Find where the given text appears and provide that cell's center as [x, y] coordinate. 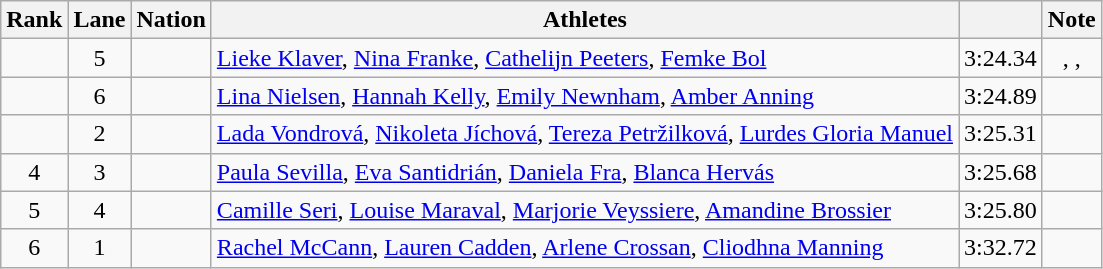
Rachel McCann, Lauren Cadden, Arlene Crossan, Cliodhna Manning [584, 248]
Lina Nielsen, Hannah Kelly, Emily Newnham, Amber Anning [584, 96]
3:25.80 [1001, 210]
3:32.72 [1001, 248]
, , [1072, 58]
3 [100, 172]
1 [100, 248]
Athletes [584, 20]
Note [1072, 20]
3:24.89 [1001, 96]
Paula Sevilla, Eva Santidrián, Daniela Fra, Blanca Hervás [584, 172]
2 [100, 134]
Lada Vondrová, Nikoleta Jíchová, Tereza Petržilková, Lurdes Gloria Manuel [584, 134]
Lane [100, 20]
Rank [34, 20]
Camille Seri, Louise Maraval, Marjorie Veyssiere, Amandine Brossier [584, 210]
Lieke Klaver, Nina Franke, Cathelijn Peeters, Femke Bol [584, 58]
3:25.68 [1001, 172]
Nation [171, 20]
3:24.34 [1001, 58]
3:25.31 [1001, 134]
